Find where the given text appears and provide that cell's center as (X, Y) coordinate. 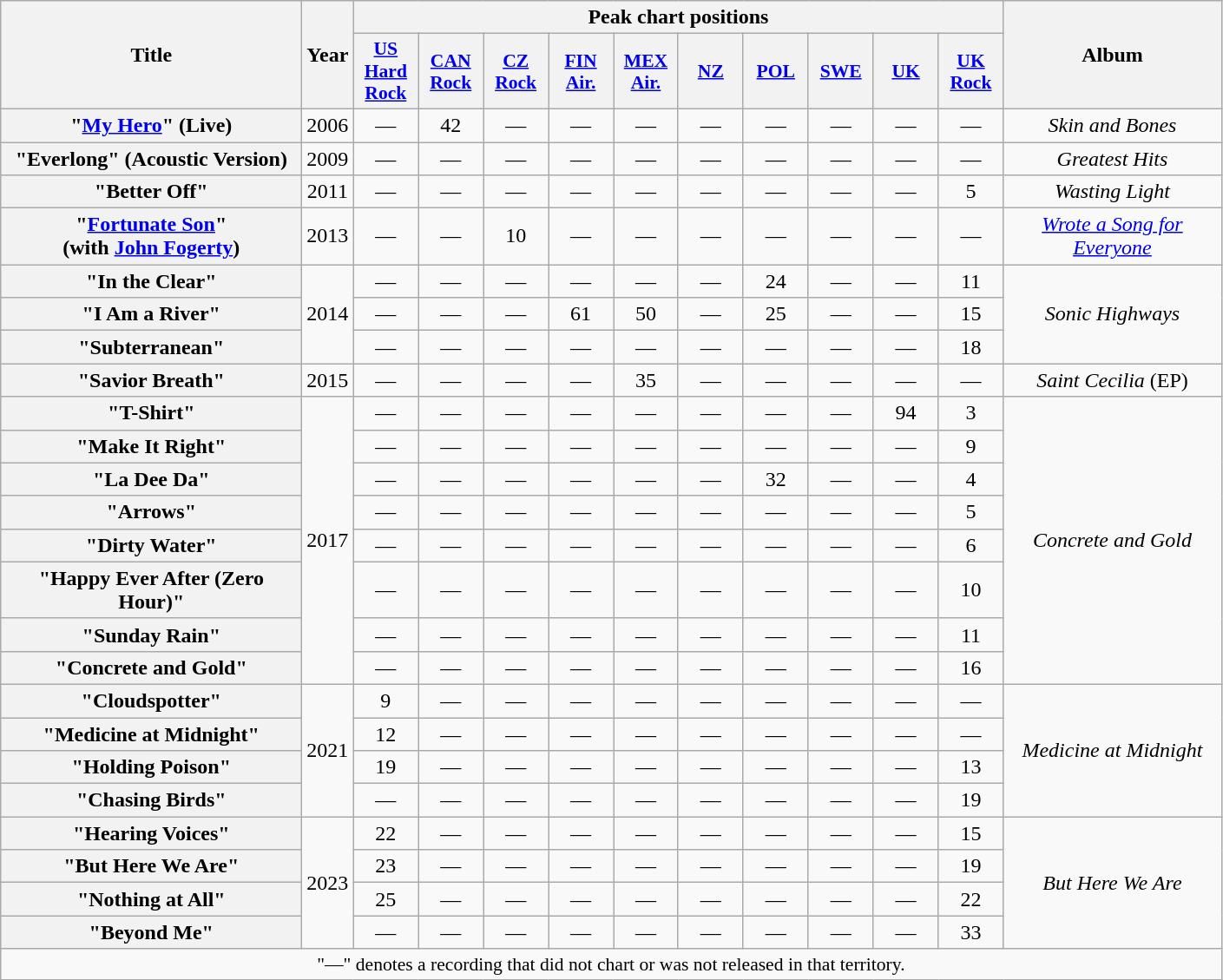
"—" denotes a recording that did not chart or was not released in that territory. (611, 964)
Peak chart positions (679, 17)
UK (906, 71)
32 (776, 479)
2023 (328, 883)
3 (970, 413)
"Better Off" (151, 192)
"Beyond Me" (151, 932)
UKRock (970, 71)
But Here We Are (1113, 883)
Medicine at Midnight (1113, 750)
"But Here We Are" (151, 866)
Sonic Highways (1113, 314)
2014 (328, 314)
Wasting Light (1113, 192)
"Fortunate Son"(with John Fogerty) (151, 236)
2015 (328, 380)
SWE (840, 71)
CZRock (516, 71)
23 (385, 866)
Saint Cecilia (EP) (1113, 380)
"My Hero" (Live) (151, 125)
"Everlong" (Acoustic Version) (151, 159)
13 (970, 767)
"Savior Breath" (151, 380)
2009 (328, 159)
"Subterranean" (151, 347)
Concrete and Gold (1113, 541)
Wrote a Song for Everyone (1113, 236)
2013 (328, 236)
CANRock (451, 71)
16 (970, 668)
"Chasing Birds" (151, 800)
94 (906, 413)
POL (776, 71)
"I Am a River" (151, 314)
"Cloudspotter" (151, 700)
"Arrows" (151, 512)
Title (151, 56)
61 (582, 314)
"Dirty Water" (151, 545)
"La Dee Da" (151, 479)
Greatest Hits (1113, 159)
18 (970, 347)
Album (1113, 56)
50 (646, 314)
24 (776, 281)
33 (970, 932)
FINAir. (582, 71)
2017 (328, 541)
2011 (328, 192)
"Make It Right" (151, 446)
"Happy Ever After (Zero Hour)" (151, 590)
"Concrete and Gold" (151, 668)
"T-Shirt" (151, 413)
Skin and Bones (1113, 125)
4 (970, 479)
12 (385, 733)
USHardRock (385, 71)
"Nothing at All" (151, 899)
"Holding Poison" (151, 767)
"Medicine at Midnight" (151, 733)
NZ (710, 71)
42 (451, 125)
MEX Air. (646, 71)
Year (328, 56)
2021 (328, 750)
"In the Clear" (151, 281)
6 (970, 545)
"Sunday Rain" (151, 635)
"Hearing Voices" (151, 833)
2006 (328, 125)
35 (646, 380)
